Capture the cell that displays the provided text and extract its (x, y) central coordinate. 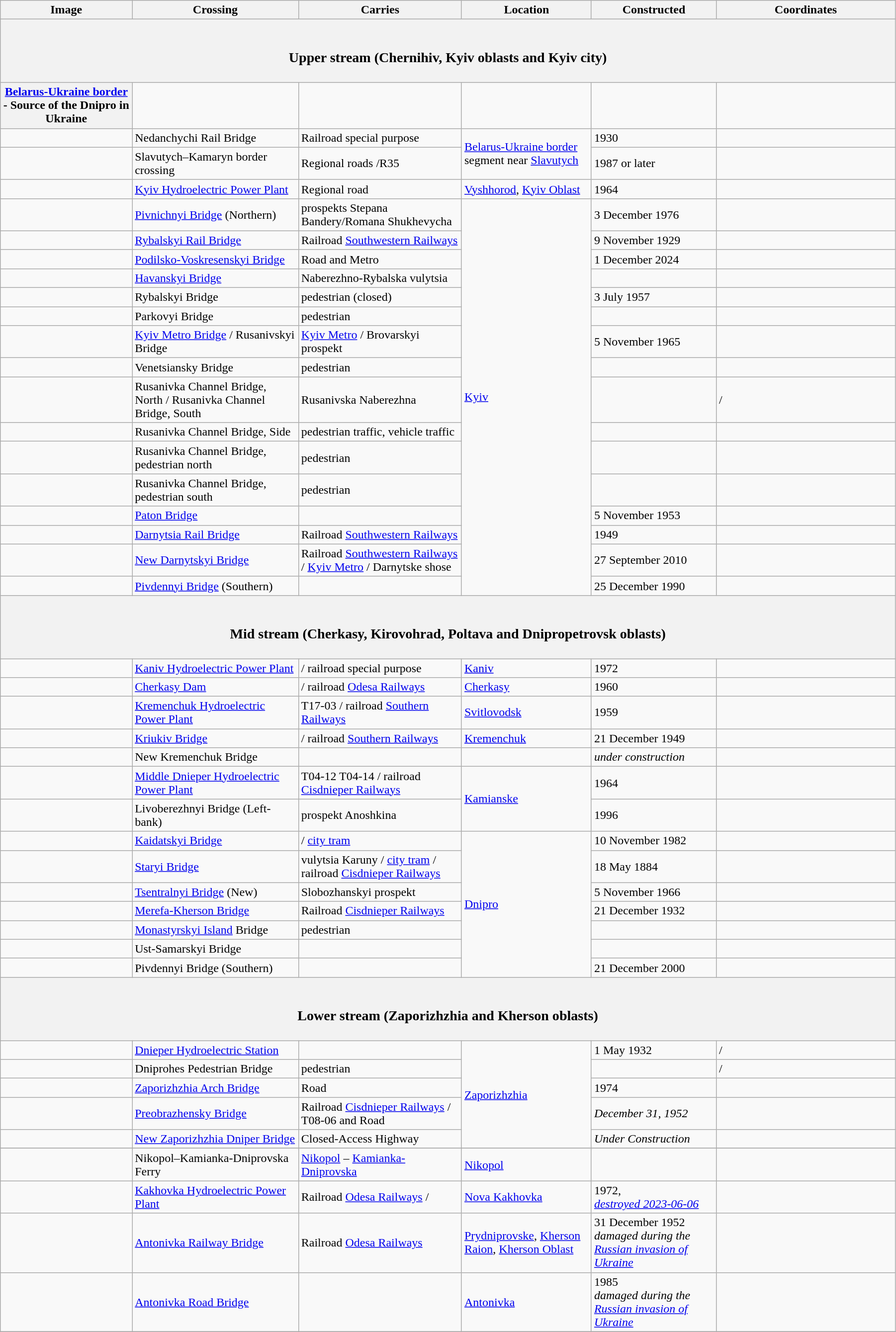
Rusanivka Channel Bridge, pedestrian south (216, 490)
Kakhovka Hydroelectric Power Plant (216, 1197)
Kamianske (526, 799)
1996 (653, 815)
Road and Metro (380, 259)
Crossing (216, 10)
5 November 1965 (653, 342)
Kyiv Metro Bridge / Rusanivskyi Bridge (216, 342)
Livoberezhnyi Bridge (Left-bank) (216, 815)
/ railroad Southern Railways (380, 738)
Kremenchuk (526, 738)
Road (380, 1088)
Kyiv (526, 397)
Zaporizhzhia Arch Bridge (216, 1088)
Kaniv Hydroelectric Power Plant (216, 668)
Nikopol (526, 1164)
Svitlovodsk (526, 713)
5 November 1953 (653, 516)
1930 (653, 138)
Antonivka Road Bridge (216, 1302)
Dnipro (526, 904)
Coordinates (806, 10)
Slavutych–Kamaryn border crossing (216, 163)
Tsentralnyi Bridge (New) (216, 892)
Nikopol – Kamianka-Dniprovska (380, 1164)
Constructed (653, 10)
18 May 1884 (653, 866)
1 May 1932 (653, 1050)
Cherkasy (526, 687)
Kyiv Hydroelectric Power Plant (216, 189)
pedestrian traffic, vehicle traffic (380, 432)
Regional road (380, 189)
Kaniv (526, 668)
1972, destroyed 2023-06-06 (653, 1197)
Darnytsia Rail Bridge (216, 534)
Merefa-Kherson Bridge (216, 911)
Antonivka (526, 1302)
Havanskyi Bridge (216, 278)
Cherkasy Dam (216, 687)
Railroad Cisdnieper Railways (380, 911)
Rybalskyi Bridge (216, 297)
Venetsiansky Bridge (216, 367)
21 December 1949 (653, 738)
Rusanivka Channel Bridge, Side (216, 432)
10 November 1982 (653, 841)
December 31, 1952 (653, 1114)
Rybalskyi Rail Bridge (216, 240)
Railroad Odesa Railways / (380, 1197)
Closed-Access Highway (380, 1139)
Image (67, 10)
Upper stream (Chernihiv, Kyiv oblasts and Kyiv city) (448, 51)
/ railroad special purpose (380, 668)
Pivnichnyi Bridge (Northern) (216, 215)
New Zaporizhzhia Dniper Bridge (216, 1139)
21 December 2000 (653, 968)
Preobrazhensky Bridge (216, 1114)
Railroad Odesa Railways (380, 1243)
Mid stream (Cherkasy, Kirovohrad, Poltava and Dnipropetrovsk oblasts) (448, 626)
New Kremenchuk Bridge (216, 757)
Paton Bridge (216, 516)
Kaidatskyi Bridge (216, 841)
3 December 1976 (653, 215)
1987 or later (653, 163)
Rusanivka Channel Bridge, pedestrian north (216, 457)
Rusanivska Naberezhna (380, 400)
1949 (653, 534)
Kyiv Metro / Brovarskyi prospekt (380, 342)
Slobozhanskyi prospekt (380, 892)
1959 (653, 713)
25 December 1990 (653, 586)
9 November 1929 (653, 240)
Under Construction (653, 1139)
/ city tram (380, 841)
Kremenchuk Hydroelectric Power Plant (216, 713)
Railroad Cisdnieper Railways / T08-06 and Road (380, 1114)
31 December 1952 damaged during the Russian invasion of Ukraine (653, 1243)
Dnieper Hydroelectric Station (216, 1050)
/ railroad Odesa Railways (380, 687)
Vyshhorod, Kyiv Oblast (526, 189)
vulytsia Karuny / city tram / railroad Cisdnieper Railways (380, 866)
1960 (653, 687)
prospekt Anoshkina (380, 815)
Middle Dnieper Hydroelectric Power Plant (216, 783)
5 November 1966 (653, 892)
Railroad special purpose (380, 138)
under construction (653, 757)
T17-03 / railroad Southern Railways (380, 713)
3 July 1957 (653, 297)
Monastyrskyi Island Bridge (216, 930)
Podilsko-Voskresenskyi Bridge (216, 259)
prospekts Stepana Bandery/Romana Shukhevycha (380, 215)
Parkovyi Bridge (216, 316)
Nedanchychi Rail Bridge (216, 138)
1985 damaged during the Russian invasion of Ukraine (653, 1302)
Belarus-Ukraine border - Source of the Dnipro in Ukraine (67, 105)
Lower stream (Zaporizhzhia and Kherson oblasts) (448, 1008)
Railroad Southwestern Railways / Kyiv Metro / Darnytske shose (380, 560)
Location (526, 10)
Ust-Samarskyi Bridge (216, 949)
Carries (380, 10)
21 December 1932 (653, 911)
Belarus-Ukraine border segment near Slavutych (526, 154)
Rusanivka Channel Bridge, North / Rusanivka Channel Bridge, South (216, 400)
Staryi Bridge (216, 866)
Zaporizhzhia (526, 1095)
Regional roads /R35 (380, 163)
Antonivka Railway Bridge (216, 1243)
1974 (653, 1088)
Nikopol–Kamianka-Dniprovska Ferry (216, 1164)
Nova Kakhovka (526, 1197)
T04-12 T04-14 / railroad Cisdnieper Railways (380, 783)
Naberezhno-Rybalska vulytsia (380, 278)
Dniprohes Pedestrian Bridge (216, 1069)
27 September 2010 (653, 560)
pedestrian (closed) (380, 297)
Kriukiv Bridge (216, 738)
1 December 2024 (653, 259)
1972 (653, 668)
Prydniprovske, Kherson Raion, Kherson Oblast (526, 1243)
New Darnytskyi Bridge (216, 560)
